Return the (X, Y) coordinate for the center point of the cell that contains the specified text.  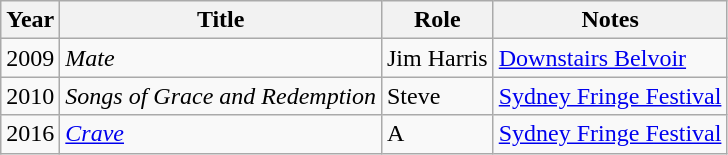
2009 (30, 58)
Songs of Grace and Redemption (221, 96)
Downstairs Belvoir (610, 58)
Year (30, 20)
Mate (221, 58)
2016 (30, 134)
Notes (610, 20)
A (437, 134)
Jim Harris (437, 58)
Crave (221, 134)
Title (221, 20)
Role (437, 20)
Steve (437, 96)
2010 (30, 96)
